Provide the [x, y] coordinate of the cell's center where the given text is located.  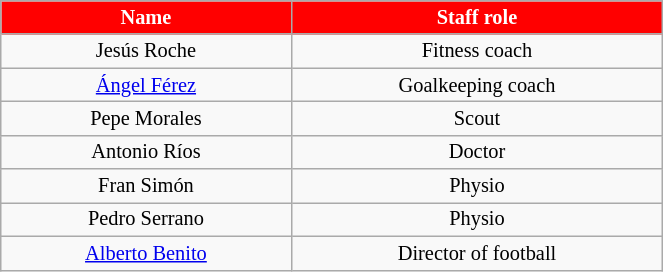
Fran Simón [146, 186]
Director of football [477, 253]
Jesús Roche [146, 51]
Goalkeeping coach [477, 85]
Pepe Morales [146, 118]
Pedro Serrano [146, 219]
Antonio Ríos [146, 152]
Scout [477, 118]
Fitness coach [477, 51]
Ángel Férez [146, 85]
Alberto Benito [146, 253]
Staff role [477, 17]
Name [146, 17]
Doctor [477, 152]
